Extract the [x, y] coordinate from the center of the cell holding the provided text.  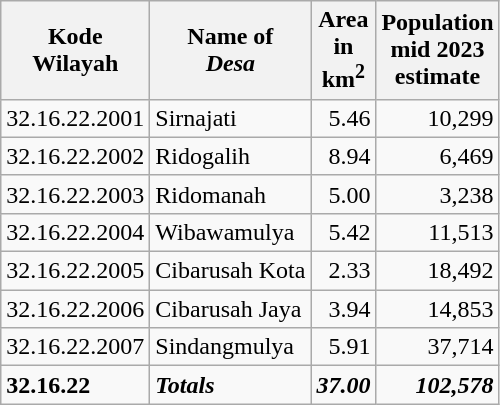
3.94 [344, 309]
Kode Wilayah [76, 50]
18,492 [438, 271]
32.16.22.2001 [76, 118]
Wibawamulya [230, 232]
Area in km2 [344, 50]
Cibarusah Kota [230, 271]
5.00 [344, 194]
32.16.22.2003 [76, 194]
102,578 [438, 385]
Cibarusah Jaya [230, 309]
5.91 [344, 347]
Name of Desa [230, 50]
37,714 [438, 347]
11,513 [438, 232]
32.16.22.2007 [76, 347]
32.16.22 [76, 385]
37.00 [344, 385]
2.33 [344, 271]
32.16.22.2005 [76, 271]
32.16.22.2006 [76, 309]
10,299 [438, 118]
5.42 [344, 232]
14,853 [438, 309]
Populationmid 2023estimate [438, 50]
Ridogalih [230, 156]
32.16.22.2004 [76, 232]
5.46 [344, 118]
32.16.22.2002 [76, 156]
Sindangmulya [230, 347]
Sirnajati [230, 118]
8.94 [344, 156]
Ridomanah [230, 194]
Totals [230, 385]
6,469 [438, 156]
3,238 [438, 194]
